Scan for the cell matching the given text and deliver its (x, y) coordinate at center. 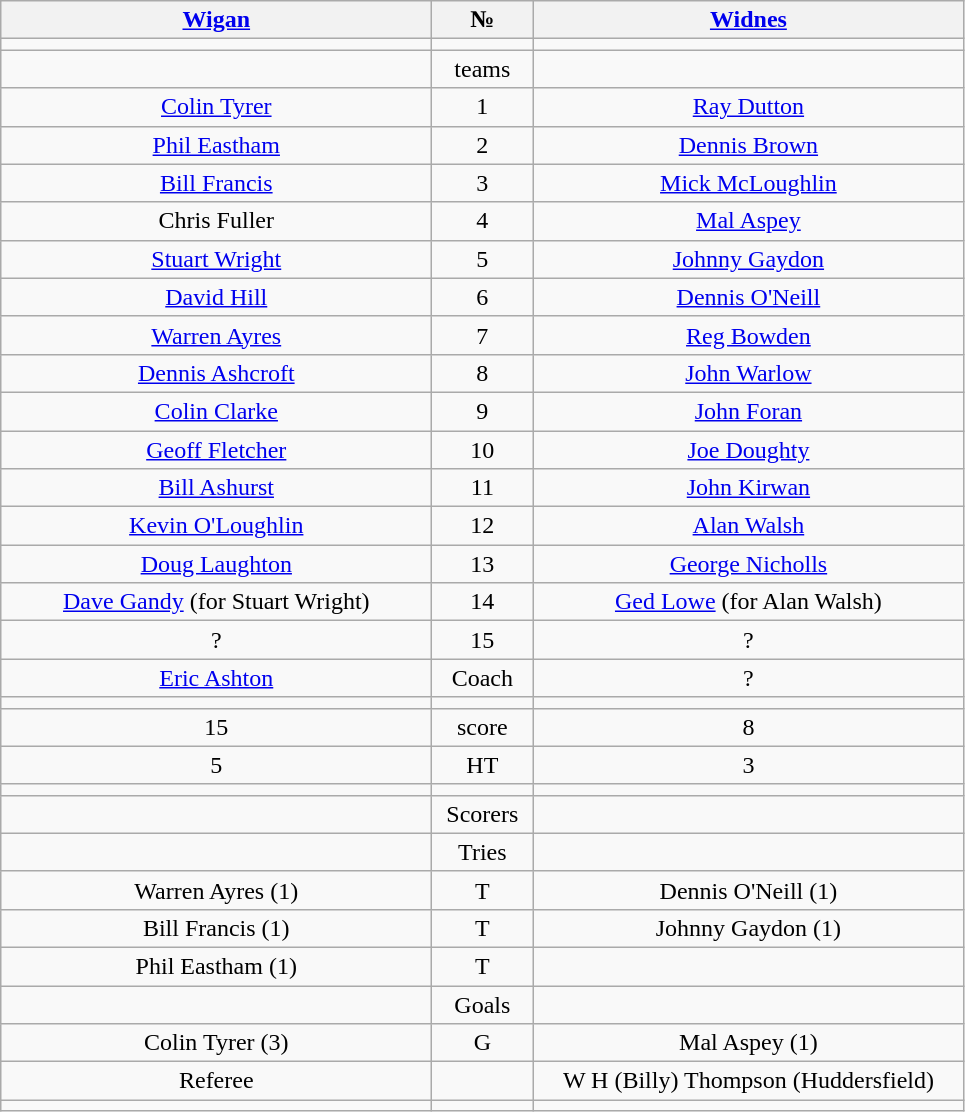
Bill Ashurst (216, 488)
Johnny Gaydon (748, 259)
teams (482, 69)
Referee (216, 1081)
Goals (482, 1005)
Joe Doughty (748, 449)
7 (482, 335)
Kevin O'Loughlin (216, 526)
Stuart Wright (216, 259)
Colin Clarke (216, 411)
9 (482, 411)
score (482, 727)
Doug Laughton (216, 564)
Widnes (748, 20)
HT (482, 765)
Dennis O'Neill (1) (748, 890)
12 (482, 526)
Bill Francis (1) (216, 928)
Dave Gandy (for Stuart Wright) (216, 602)
John Kirwan (748, 488)
Ray Dutton (748, 107)
№ (482, 20)
14 (482, 602)
Dennis Ashcroft (216, 373)
Chris Fuller (216, 221)
David Hill (216, 297)
Mal Aspey (748, 221)
Bill Francis (216, 183)
10 (482, 449)
Mick McLoughlin (748, 183)
W H (Billy) Thompson (Huddersfield) (748, 1081)
G (482, 1043)
Reg Bowden (748, 335)
Mal Aspey (1) (748, 1043)
Phil Eastham (216, 145)
George Nicholls (748, 564)
Tries (482, 852)
4 (482, 221)
Coach (482, 678)
6 (482, 297)
Colin Tyrer (216, 107)
Alan Walsh (748, 526)
Wigan (216, 20)
Scorers (482, 814)
13 (482, 564)
Phil Eastham (1) (216, 966)
Dennis O'Neill (748, 297)
Warren Ayres (1) (216, 890)
Dennis Brown (748, 145)
Geoff Fletcher (216, 449)
1 (482, 107)
Colin Tyrer (3) (216, 1043)
John Foran (748, 411)
Warren Ayres (216, 335)
2 (482, 145)
Eric Ashton (216, 678)
11 (482, 488)
John Warlow (748, 373)
Ged Lowe (for Alan Walsh) (748, 602)
Johnny Gaydon (1) (748, 928)
